From the cell containing the given text, extract its center point as [X, Y] coordinate. 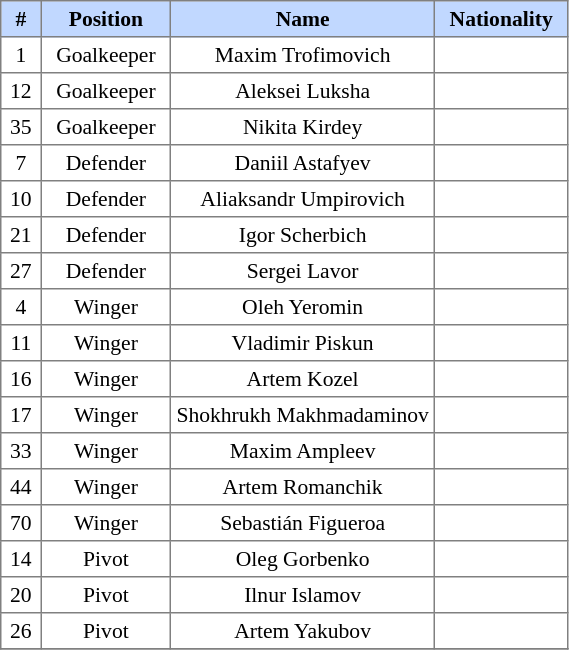
Artem Yakubov [302, 631]
10 [21, 199]
4 [21, 307]
21 [21, 235]
1 [21, 55]
14 [21, 559]
Shokhrukh Makhmadaminov [302, 415]
Nikita Kirdey [302, 127]
17 [21, 415]
33 [21, 451]
70 [21, 523]
11 [21, 343]
26 [21, 631]
12 [21, 91]
Artem Romanchik [302, 487]
Nationality [501, 19]
Maxim Ampleev [302, 451]
Position [106, 19]
Name [302, 19]
Sergei Lavor [302, 271]
35 [21, 127]
27 [21, 271]
Vladimir Piskun [302, 343]
Ilnur Islamov [302, 595]
Oleg Gorbenko [302, 559]
Oleh Yeromin [302, 307]
44 [21, 487]
16 [21, 379]
Igor Scherbich [302, 235]
Artem Kozel [302, 379]
Maxim Trofimovich [302, 55]
Daniil Astafyev [302, 163]
# [21, 19]
20 [21, 595]
Aliaksandr Umpirovich [302, 199]
Aleksei Luksha [302, 91]
7 [21, 163]
Sebastián Figueroa [302, 523]
